Detect which cell encompasses the target text, then output its (x, y) center coordinate. 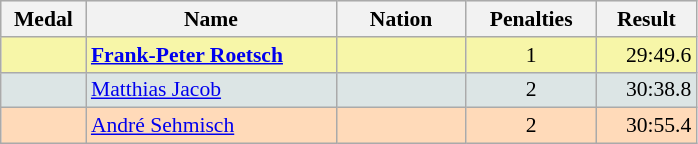
29:49.6 (646, 55)
Medal (44, 19)
Frank-Peter Roetsch (211, 55)
30:38.8 (646, 90)
Penalties (531, 19)
Nation (401, 19)
Result (646, 19)
1 (531, 55)
André Sehmisch (211, 126)
Name (211, 19)
Matthias Jacob (211, 90)
30:55.4 (646, 126)
